Search for the cell housing the specified text and yield its (X, Y) center coordinate. 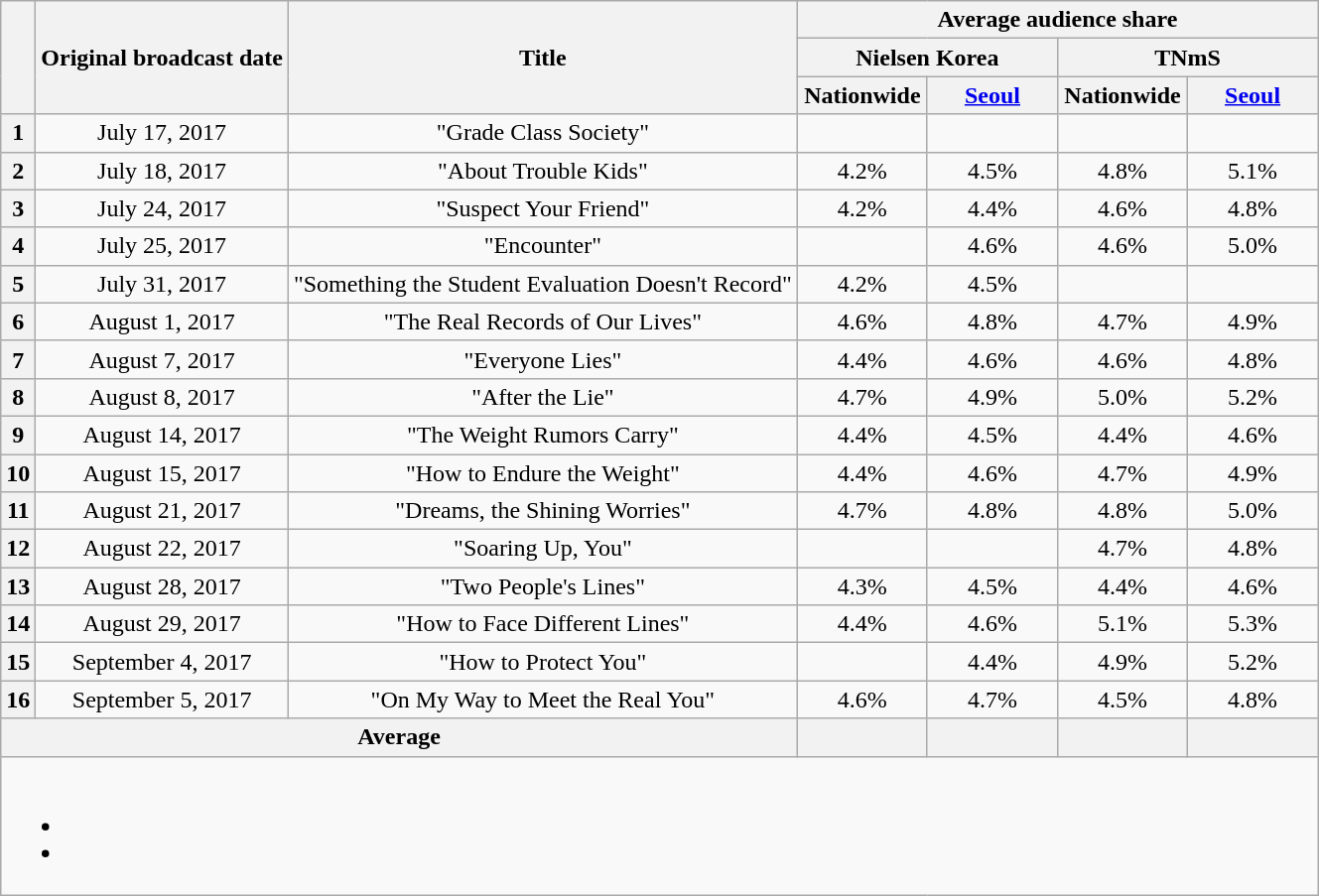
"Soaring Up, You" (542, 549)
July 31, 2017 (163, 284)
"Dreams, the Shining Worries" (542, 511)
13 (18, 586)
12 (18, 549)
"About Trouble Kids" (542, 171)
"How to Face Different Lines" (542, 624)
10 (18, 473)
Title (542, 58)
August 15, 2017 (163, 473)
5 (18, 284)
14 (18, 624)
September 5, 2017 (163, 700)
"How to Protect You" (542, 662)
3 (18, 208)
Original broadcast date (163, 58)
"How to Endure the Weight" (542, 473)
August 22, 2017 (163, 549)
7 (18, 359)
Nielsen Korea (927, 58)
August 29, 2017 (163, 624)
September 4, 2017 (163, 662)
"After the Lie" (542, 397)
5.3% (1253, 624)
Average (399, 737)
"Two People's Lines" (542, 586)
4.3% (861, 586)
"Everyone Lies" (542, 359)
"Grade Class Society" (542, 133)
August 1, 2017 (163, 321)
July 18, 2017 (163, 171)
July 24, 2017 (163, 208)
"Something the Student Evaluation Doesn't Record" (542, 284)
1 (18, 133)
August 28, 2017 (163, 586)
TNmS (1187, 58)
August 14, 2017 (163, 435)
9 (18, 435)
"Suspect Your Friend" (542, 208)
11 (18, 511)
August 8, 2017 (163, 397)
2 (18, 171)
"The Weight Rumors Carry" (542, 435)
"The Real Records of Our Lives" (542, 321)
July 17, 2017 (163, 133)
"On My Way to Meet the Real You" (542, 700)
July 25, 2017 (163, 246)
4 (18, 246)
16 (18, 700)
August 21, 2017 (163, 511)
8 (18, 397)
6 (18, 321)
August 7, 2017 (163, 359)
15 (18, 662)
Average audience share (1057, 20)
"Encounter" (542, 246)
